Return the (x, y) coordinate for the center point of the cell that contains the specified text.  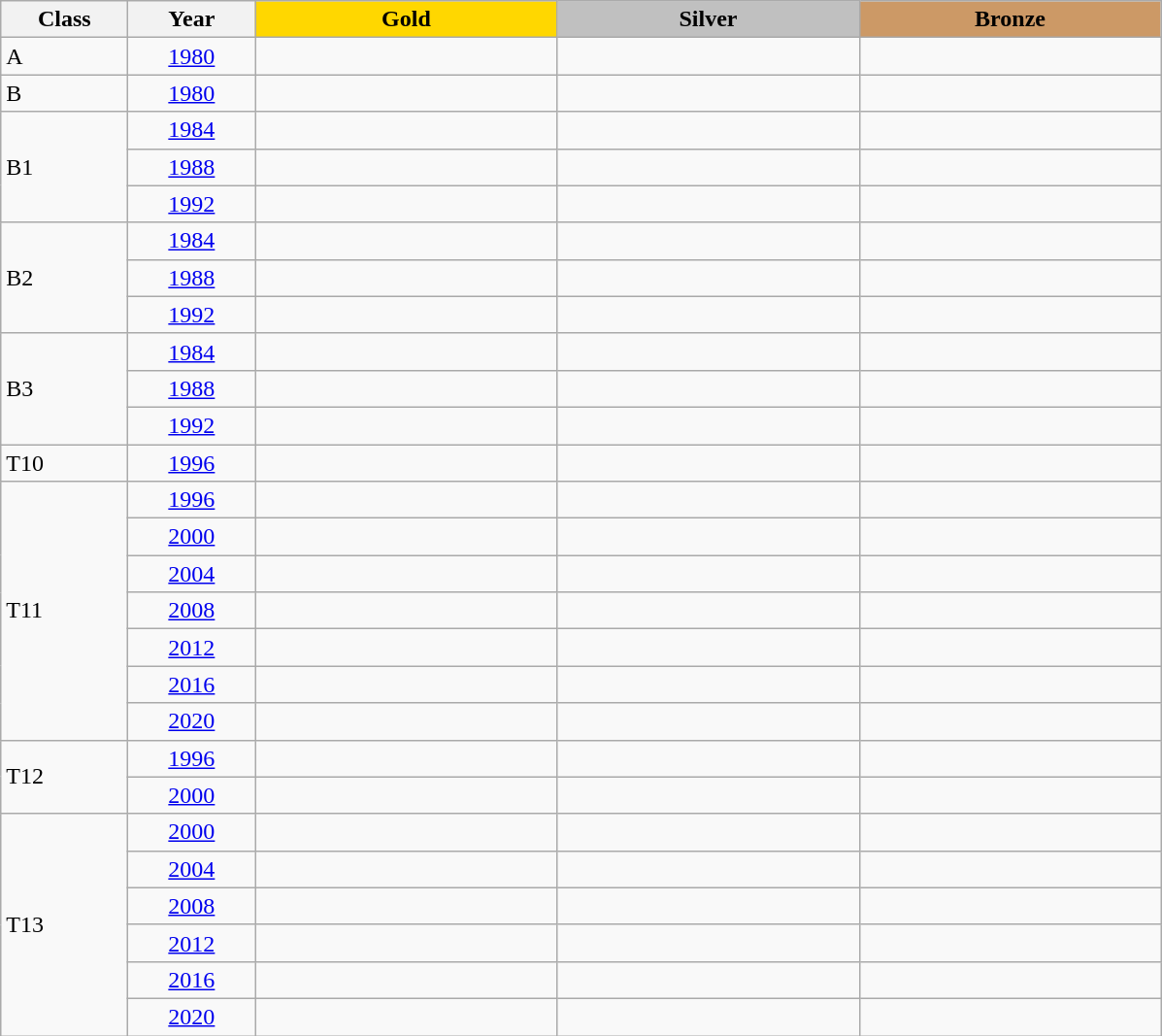
T11 (64, 611)
Bronze (1010, 19)
B (64, 93)
B2 (64, 278)
T13 (64, 924)
T10 (64, 463)
B1 (64, 167)
Silver (709, 19)
Year (192, 19)
T12 (64, 777)
B3 (64, 388)
Class (64, 19)
A (64, 56)
Gold (406, 19)
